Provide the [X, Y] coordinate of the cell's center where the given text is located.  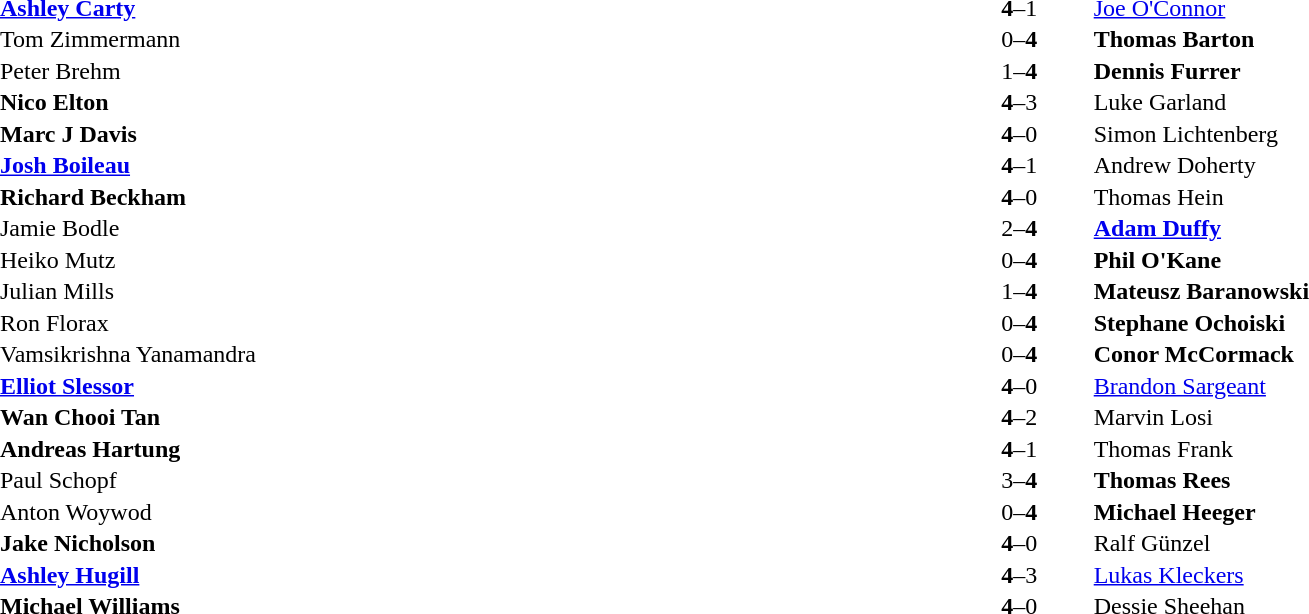
4–2 [1020, 417]
3–4 [1020, 481]
2–4 [1020, 229]
